Output the (x, y) coordinate of the center of the cell containing the given text.  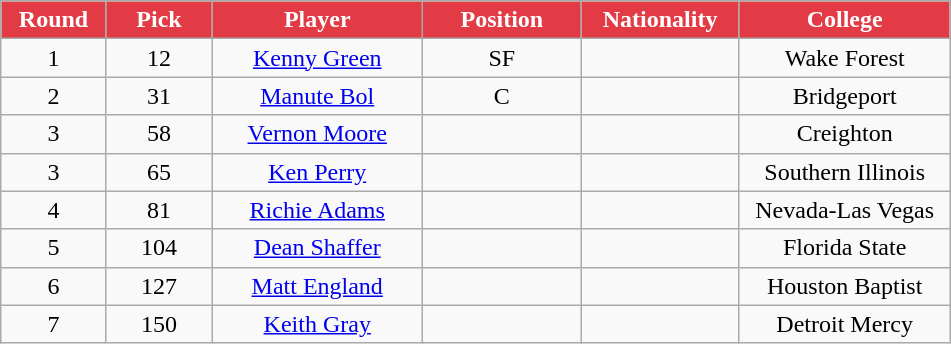
Position (502, 20)
Player (318, 20)
Wake Forest (844, 58)
Richie Adams (318, 210)
Pick (158, 20)
Nevada-Las Vegas (844, 210)
1 (54, 58)
Ken Perry (318, 172)
31 (158, 96)
150 (158, 324)
Creighton (844, 134)
Detroit Mercy (844, 324)
Kenny Green (318, 58)
Keith Gray (318, 324)
6 (54, 286)
5 (54, 248)
Manute Bol (318, 96)
Southern Illinois (844, 172)
Nationality (660, 20)
65 (158, 172)
Florida State (844, 248)
Round (54, 20)
4 (54, 210)
Matt England (318, 286)
7 (54, 324)
127 (158, 286)
College (844, 20)
104 (158, 248)
SF (502, 58)
81 (158, 210)
Vernon Moore (318, 134)
C (502, 96)
Dean Shaffer (318, 248)
12 (158, 58)
Bridgeport (844, 96)
58 (158, 134)
2 (54, 96)
Houston Baptist (844, 286)
